Pinpoint the cell where the given text exists, returning its [X, Y] midpoint coordinate. 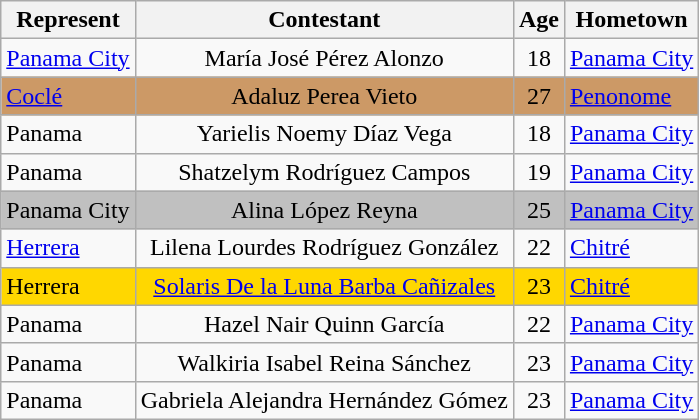
Coclé [68, 96]
Solaris De la Luna Barba Cañizales [324, 286]
María José Pérez Alonzo [324, 58]
Gabriela Alejandra Hernández Gómez [324, 400]
Hometown [631, 20]
Adaluz Perea Vieto [324, 96]
Represent [68, 20]
19 [538, 172]
Yarielis Noemy Díaz Vega [324, 134]
Hazel Nair Quinn García [324, 324]
Contestant [324, 20]
Lilena Lourdes Rodríguez González [324, 248]
Shatzelym Rodríguez Campos [324, 172]
25 [538, 210]
Alina López Reyna [324, 210]
Walkiria Isabel Reina Sánchez [324, 362]
Age [538, 20]
Penonome [631, 96]
27 [538, 96]
